Output the [X, Y] coordinate of the center of the cell containing the given text.  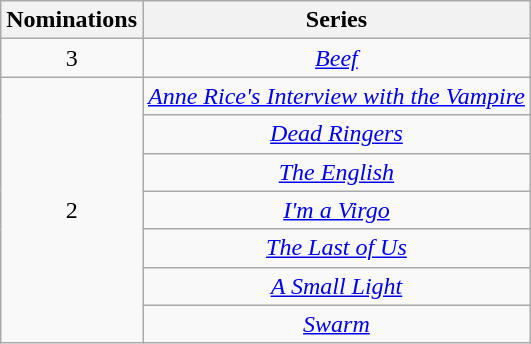
2 [72, 210]
Anne Rice's Interview with the Vampire [336, 96]
I'm a Virgo [336, 210]
Beef [336, 58]
Swarm [336, 324]
Nominations [72, 20]
Series [336, 20]
The Last of Us [336, 248]
3 [72, 58]
The English [336, 172]
A Small Light [336, 286]
Dead Ringers [336, 134]
